From the cell containing the given text, extract its center point as [x, y] coordinate. 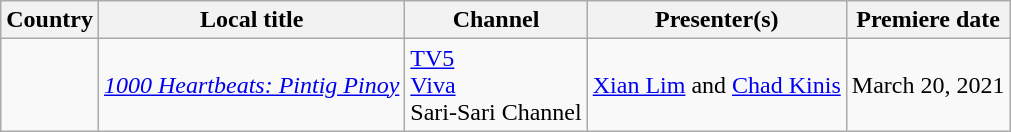
Xian Lim and Chad Kinis [716, 85]
TV5 Viva Sari-Sari Channel [496, 85]
Local title [251, 20]
1000 Heartbeats: Pintig Pinoy [251, 85]
Presenter(s) [716, 20]
Channel [496, 20]
Country [50, 20]
Premiere date [928, 20]
March 20, 2021 [928, 85]
